Determine the (x, y) coordinate at the center of the cell enclosing the given text.  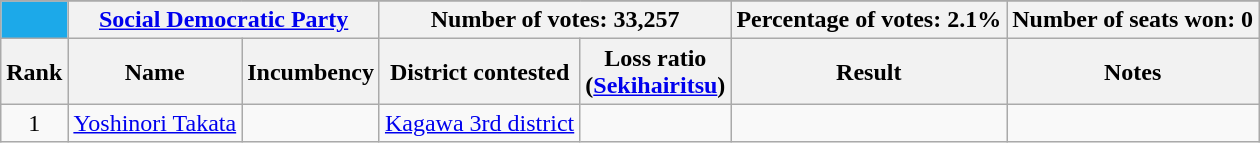
Kagawa 3rd district (479, 123)
Percentage of votes: 2.1% (869, 20)
Result (869, 72)
Number of seats won: 0 (1133, 20)
Rank (34, 72)
Notes (1133, 72)
Name (155, 72)
Number of votes: 33,257 (554, 20)
1 (34, 123)
Social Democratic Party (224, 20)
Incumbency (311, 72)
Yoshinori Takata (155, 123)
Loss ratio(Sekihairitsu) (656, 72)
District contested (479, 72)
